Output the [X, Y] coordinate of the center of the cell containing the given text.  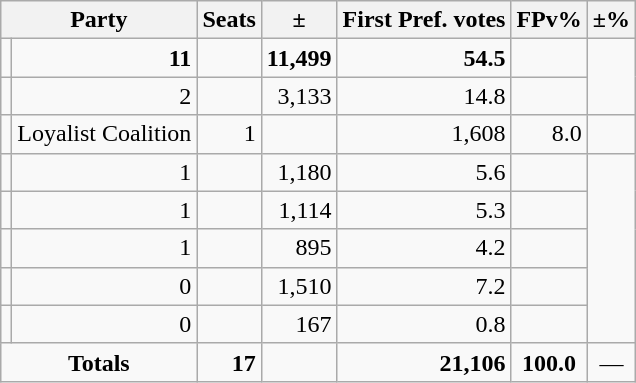
4.2 [424, 248]
FPv% [549, 20]
1,114 [299, 210]
14.8 [424, 96]
1,180 [299, 172]
1,510 [299, 286]
11,499 [299, 58]
Totals [99, 362]
0.8 [424, 324]
± [299, 20]
895 [299, 248]
Party [99, 20]
2 [104, 96]
Loyalist Coalition [104, 134]
21,106 [424, 362]
17 [229, 362]
— [611, 362]
1,608 [424, 134]
100.0 [549, 362]
3,133 [299, 96]
7.2 [424, 286]
8.0 [549, 134]
5.3 [424, 210]
First Pref. votes [424, 20]
54.5 [424, 58]
167 [299, 324]
Seats [229, 20]
±% [611, 20]
11 [104, 58]
5.6 [424, 172]
